Extract the (x, y) coordinate from the center of the cell holding the provided text.  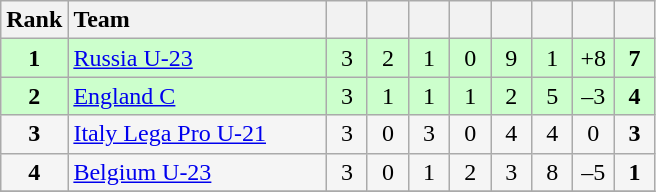
9 (512, 58)
–5 (594, 172)
England C (198, 96)
–3 (594, 96)
Rank (34, 20)
Italy Lega Pro U-21 (198, 134)
5 (552, 96)
8 (552, 172)
+8 (594, 58)
7 (634, 58)
Team (198, 20)
Belgium U-23 (198, 172)
Russia U-23 (198, 58)
